Locate the cell with the specified text and output its [X, Y] center coordinate. 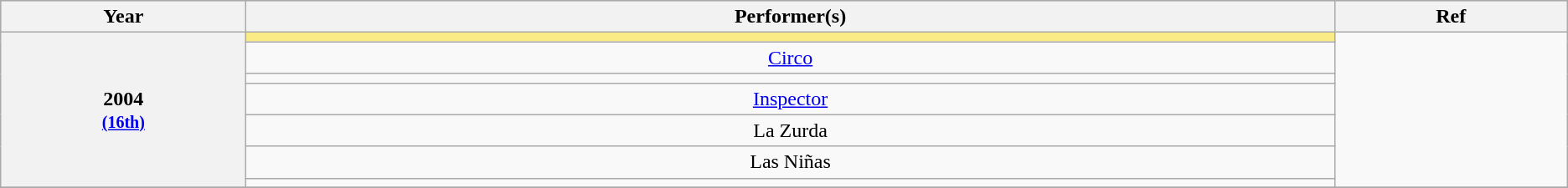
Inspector [791, 99]
Year [124, 17]
2004 (16th) [124, 110]
Circo [791, 58]
Ref [1451, 17]
Las Niñas [791, 162]
La Zurda [791, 130]
Performer(s) [791, 17]
